Search for the cell housing the specified text and yield its [x, y] center coordinate. 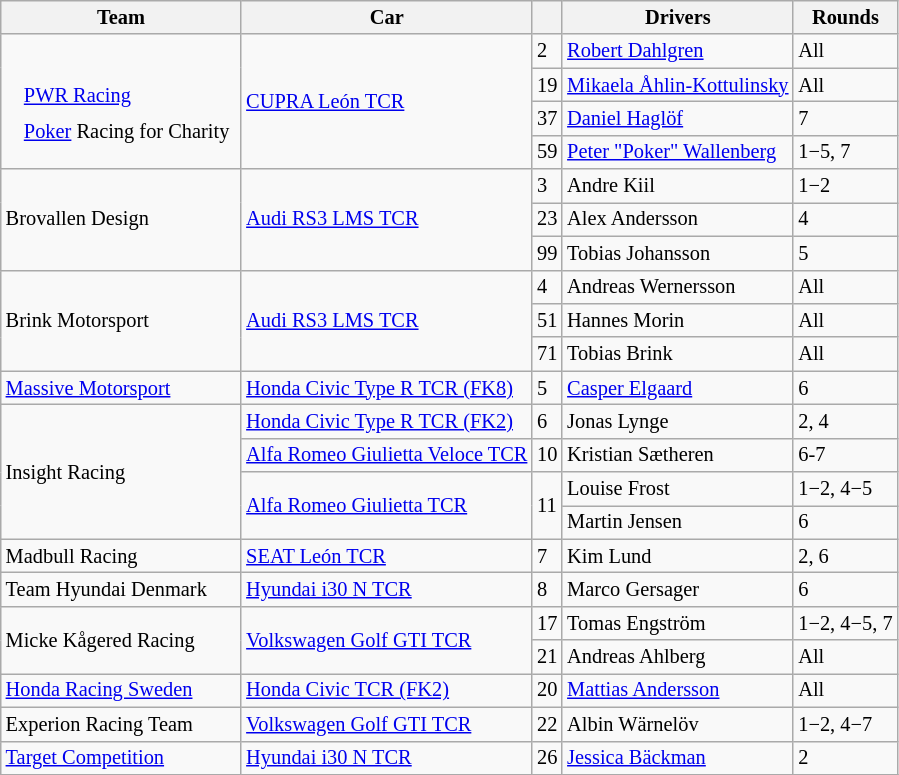
Experion Racing Team [122, 724]
Albin Wärnelöv [678, 724]
Jonas Lynge [678, 421]
Madbull Racing [122, 556]
Honda Civic TCR (FK2) [386, 690]
PWR Racing [127, 96]
SEAT León TCR [386, 556]
Casper Elgaard [678, 388]
Target Competition [122, 758]
1−5, 7 [845, 152]
Mikaela Åhlin-Kottulinsky [678, 85]
Andreas Ahlberg [678, 657]
Tobias Johansson [678, 253]
Alfa Romeo Giulietta TCR [386, 506]
Andreas Wernersson [678, 287]
Peter "Poker" Wallenberg [678, 152]
26 [547, 758]
2, 4 [845, 421]
Marco Gersager [678, 589]
Andre Kiil [678, 186]
1−2, 4−7 [845, 724]
Louise Frost [678, 489]
Insight Racing [122, 472]
Brink Motorsport [122, 320]
CUPRA León TCR [386, 102]
1−2, 4−5, 7 [845, 623]
1−2 [845, 186]
99 [547, 253]
PWR Racing Poker Racing for Charity [122, 102]
Poker Racing for Charity [127, 131]
19 [547, 85]
Honda Civic Type R TCR (FK8) [386, 388]
51 [547, 320]
Hannes Morin [678, 320]
20 [547, 690]
11 [547, 506]
Kim Lund [678, 556]
10 [547, 455]
21 [547, 657]
Car [386, 17]
Massive Motorsport [122, 388]
2, 6 [845, 556]
Robert Dahlgren [678, 51]
Team [122, 17]
23 [547, 219]
Alfa Romeo Giulietta Veloce TCR [386, 455]
Team Hyundai Denmark [122, 589]
Honda Civic Type R TCR (FK2) [386, 421]
Brovallen Design [122, 220]
Martin Jensen [678, 522]
Rounds [845, 17]
Tobias Brink [678, 354]
Alex Andersson [678, 219]
37 [547, 118]
1−2, 4−5 [845, 489]
Drivers [678, 17]
Honda Racing Sweden [122, 690]
3 [547, 186]
Mattias Andersson [678, 690]
59 [547, 152]
Micke Kågered Racing [122, 640]
22 [547, 724]
Daniel Haglöf [678, 118]
Tomas Engström [678, 623]
8 [547, 589]
6-7 [845, 455]
17 [547, 623]
71 [547, 354]
Kristian Sætheren [678, 455]
Jessica Bäckman [678, 758]
